Provide the [X, Y] coordinate of the cell's center where the given text is located.  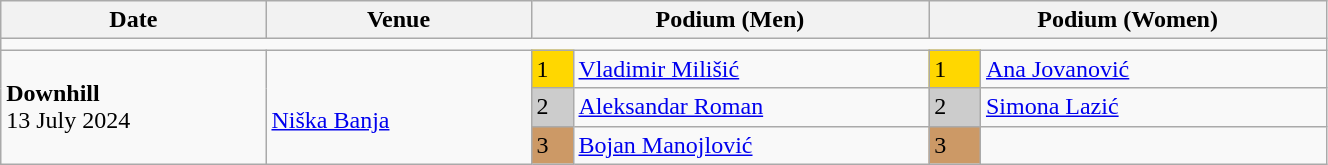
Venue [398, 20]
Vladimir Milišić [751, 69]
Simona Lazić [1153, 107]
Ana Jovanović [1153, 69]
Aleksandar Roman [751, 107]
Niška Banja [398, 107]
Bojan Manojlović [751, 145]
Downhill 13 July 2024 [134, 107]
Date [134, 20]
Podium (Women) [1128, 20]
Podium (Men) [730, 20]
